Capture the cell that displays the provided text and extract its (x, y) central coordinate. 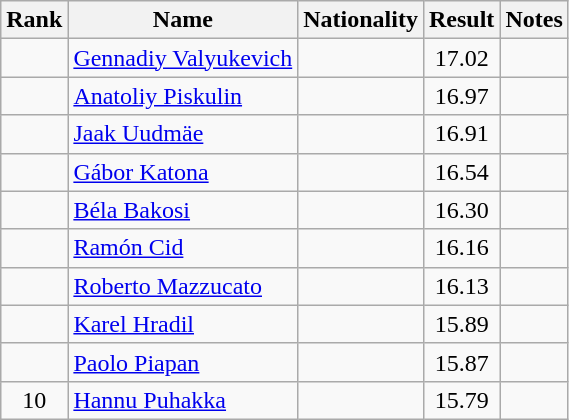
16.91 (461, 134)
16.16 (461, 248)
Roberto Mazzucato (183, 286)
Béla Bakosi (183, 210)
16.13 (461, 286)
Nationality (361, 20)
10 (34, 400)
Result (461, 20)
Hannu Puhakka (183, 400)
15.79 (461, 400)
Ramón Cid (183, 248)
Gábor Katona (183, 172)
Karel Hradil (183, 324)
Paolo Piapan (183, 362)
Rank (34, 20)
Name (183, 20)
Notes (534, 20)
15.89 (461, 324)
17.02 (461, 58)
16.97 (461, 96)
Anatoliy Piskulin (183, 96)
Jaak Uudmäe (183, 134)
15.87 (461, 362)
Gennadiy Valyukevich (183, 58)
16.30 (461, 210)
16.54 (461, 172)
